Provide the (x, y) coordinate of the cell's center where the given text is located.  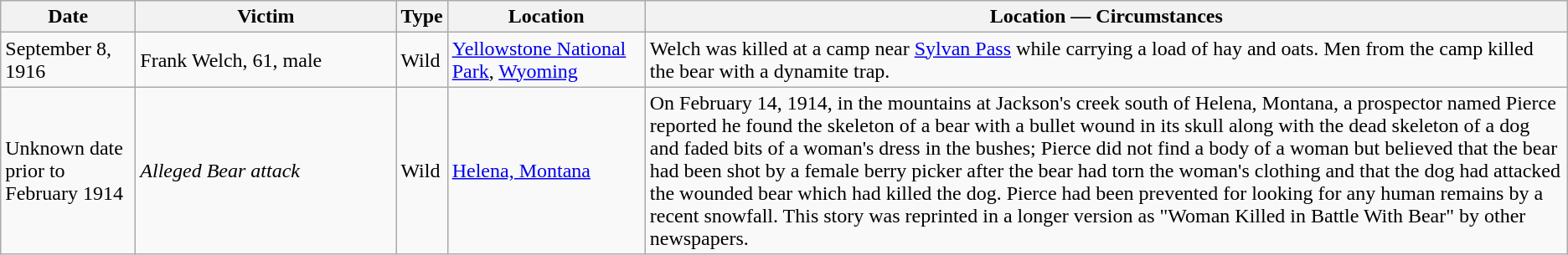
Frank Welch, 61, male (266, 60)
Location (546, 17)
September 8, 1916 (69, 60)
Alleged Bear attack (266, 171)
Location — Circumstances (1106, 17)
Welch was killed at a camp near Sylvan Pass while carrying a load of hay and oats. Men from the camp killed the bear with a dynamite trap. (1106, 60)
Date (69, 17)
Helena, Montana (546, 171)
Type (422, 17)
Yellowstone National Park, Wyoming (546, 60)
Victim (266, 17)
Unknown date prior to February 1914 (69, 171)
